Identify which cell holds the provided text, then report its [X, Y] central coordinate. 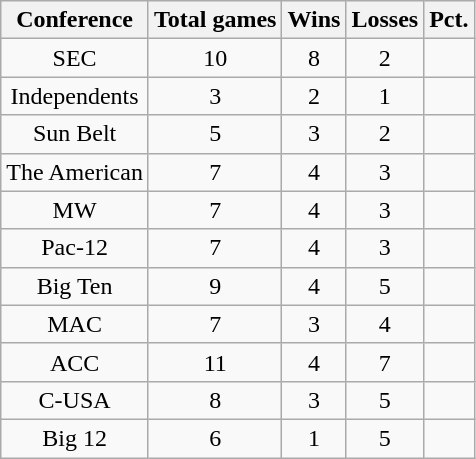
Pac-12 [75, 248]
Wins [314, 20]
Big 12 [75, 438]
ACC [75, 362]
Sun Belt [75, 134]
The American [75, 172]
11 [215, 362]
Total games [215, 20]
MW [75, 210]
Losses [385, 20]
Big Ten [75, 286]
10 [215, 58]
MAC [75, 324]
Pct. [449, 20]
Conference [75, 20]
C-USA [75, 400]
6 [215, 438]
Independents [75, 96]
SEC [75, 58]
9 [215, 286]
